Scan for the cell matching the given text and deliver its [X, Y] coordinate at center. 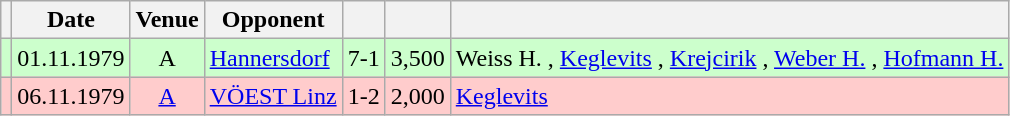
Opponent [273, 20]
VÖEST Linz [273, 96]
Weiss H. , Keglevits , Krejcirik , Weber H. , Hofmann H. [730, 58]
01.11.1979 [71, 58]
Hannersdorf [273, 58]
7-1 [364, 58]
Date [71, 20]
06.11.1979 [71, 96]
3,500 [418, 58]
Keglevits [730, 96]
1-2 [364, 96]
2,000 [418, 96]
Venue [167, 20]
